Scan for the cell matching the given text and deliver its [x, y] coordinate at center. 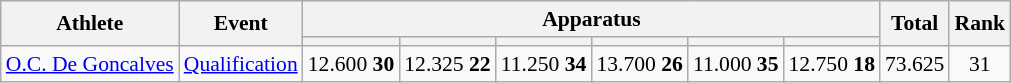
O.C. De Goncalves [90, 64]
Total [914, 24]
Rank [980, 24]
31 [980, 64]
Event [241, 24]
73.625 [914, 64]
11.250 34 [544, 64]
12.600 30 [351, 64]
Apparatus [592, 19]
13.700 26 [639, 64]
Qualification [241, 64]
Athlete [90, 24]
12.325 22 [447, 64]
11.000 35 [736, 64]
12.750 18 [832, 64]
